Return [x, y] of the center of cell containing provided text 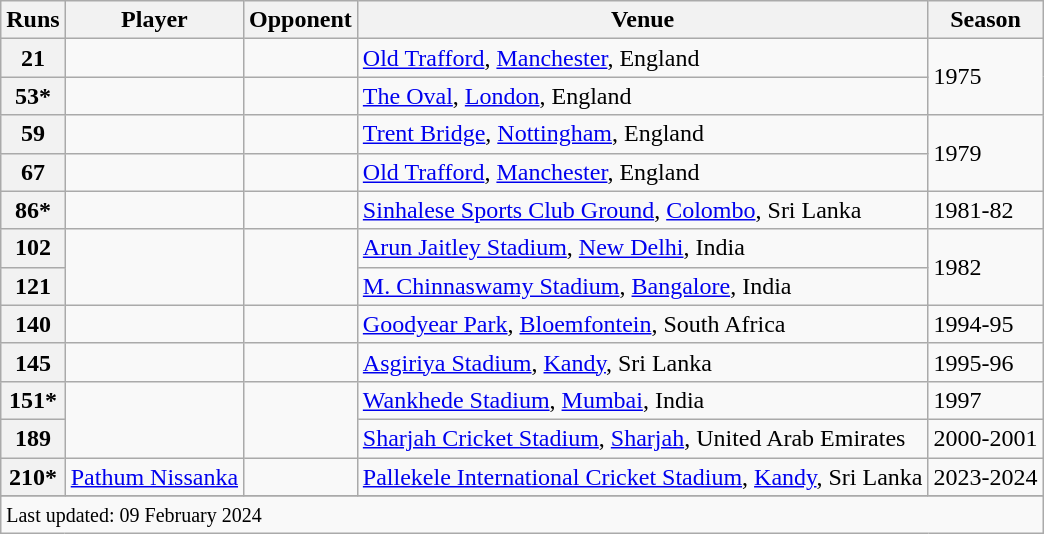
M. Chinnaswamy Stadium, Bangalore, India [642, 286]
86* [33, 210]
102 [33, 248]
1994-95 [986, 324]
Wankhede Stadium, Mumbai, India [642, 400]
189 [33, 438]
Arun Jaitley Stadium, New Delhi, India [642, 248]
140 [33, 324]
1997 [986, 400]
2023-2024 [986, 477]
Season [986, 20]
2000-2001 [986, 438]
1982 [986, 267]
1979 [986, 153]
Player [154, 20]
151* [33, 400]
Sharjah Cricket Stadium, Sharjah, United Arab Emirates [642, 438]
145 [33, 362]
Sinhalese Sports Club Ground, Colombo, Sri Lanka [642, 210]
121 [33, 286]
Trent Bridge, Nottingham, England [642, 134]
Last updated: 09 February 2024 [522, 515]
Venue [642, 20]
1995-96 [986, 362]
53* [33, 96]
59 [33, 134]
1975 [986, 77]
Pathum Nissanka [154, 477]
Goodyear Park, Bloemfontein, South Africa [642, 324]
Opponent [301, 20]
Pallekele International Cricket Stadium, Kandy, Sri Lanka [642, 477]
The Oval, London, England [642, 96]
Runs [33, 20]
67 [33, 172]
210* [33, 477]
21 [33, 58]
1981-82 [986, 210]
Asgiriya Stadium, Kandy, Sri Lanka [642, 362]
